Identify which cell holds the provided text, then report its [x, y] central coordinate. 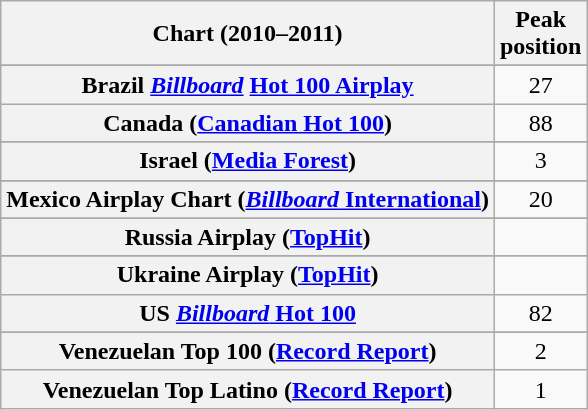
Canada (Canadian Hot 100) [248, 123]
2 [540, 351]
Peakposition [540, 34]
Chart (2010–2011) [248, 34]
Venezuelan Top Latino (Record Report) [248, 389]
Ukraine Airplay (TopHit) [248, 275]
US Billboard Hot 100 [248, 313]
82 [540, 313]
Venezuelan Top 100 (Record Report) [248, 351]
Mexico Airplay Chart (Billboard International) [248, 199]
88 [540, 123]
Israel (Media Forest) [248, 161]
1 [540, 389]
3 [540, 161]
20 [540, 199]
27 [540, 85]
Brazil Billboard Hot 100 Airplay [248, 85]
Russia Airplay (TopHit) [248, 237]
